Determine the [X, Y] coordinate at the center of the cell enclosing the given text.  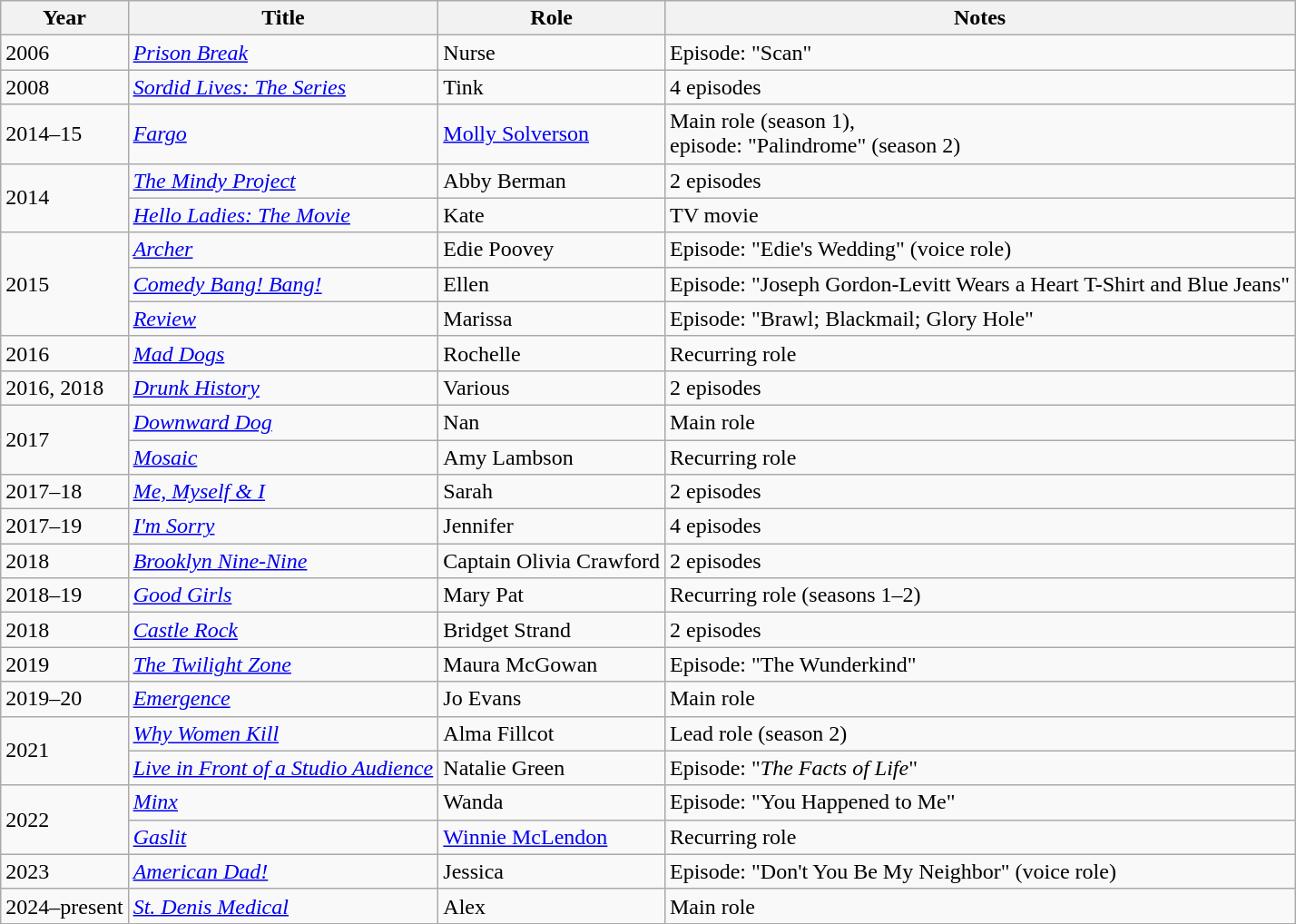
2017–18 [64, 492]
The Twilight Zone [283, 664]
Me, Myself & I [283, 492]
Maura McGowan [552, 664]
Review [283, 319]
Ellen [552, 284]
Castle Rock [283, 630]
Prison Break [283, 53]
Gaslit [283, 837]
Various [552, 388]
Hello Ladies: The Movie [283, 215]
Jessica [552, 871]
Nurse [552, 53]
Kate [552, 215]
Episode: "Don't You Be My Neighbor" (voice role) [979, 871]
Title [283, 18]
Episode: "The Facts of Life" [979, 768]
Recurring role (seasons 1–2) [979, 595]
2022 [64, 820]
Episode: "Joseph Gordon-Levitt Wears a Heart T-Shirt and Blue Jeans" [979, 284]
2021 [64, 751]
St. Denis Medical [283, 906]
Alma Fillcot [552, 733]
Mosaic [283, 457]
Emergence [283, 699]
Downward Dog [283, 422]
Minx [283, 802]
Amy Lambson [552, 457]
Role [552, 18]
Episode: "Brawl; Blackmail; Glory Hole" [979, 319]
Edie Poovey [552, 250]
Jo Evans [552, 699]
Abby Berman [552, 181]
Tink [552, 87]
Winnie McLendon [552, 837]
Jennifer [552, 526]
Year [64, 18]
Marissa [552, 319]
2017 [64, 439]
2008 [64, 87]
2016, 2018 [64, 388]
2006 [64, 53]
2014 [64, 198]
Natalie Green [552, 768]
American Dad! [283, 871]
Bridget Strand [552, 630]
2015 [64, 284]
Good Girls [283, 595]
2016 [64, 353]
Why Women Kill [283, 733]
Captain Olivia Crawford [552, 561]
2024–present [64, 906]
2023 [64, 871]
The Mindy Project [283, 181]
Comedy Bang! Bang! [283, 284]
Episode: "Scan" [979, 53]
2019 [64, 664]
2019–20 [64, 699]
Main role (season 1),episode: "Palindrome" (season 2) [979, 134]
Mary Pat [552, 595]
Wanda [552, 802]
2018–19 [64, 595]
I'm Sorry [283, 526]
Drunk History [283, 388]
TV movie [979, 215]
Archer [283, 250]
Episode: "You Happened to Me" [979, 802]
Rochelle [552, 353]
Episode: "Edie's Wedding" (voice role) [979, 250]
Episode: "The Wunderkind" [979, 664]
2017–19 [64, 526]
Alex [552, 906]
Fargo [283, 134]
Lead role (season 2) [979, 733]
Mad Dogs [283, 353]
Molly Solverson [552, 134]
Live in Front of a Studio Audience [283, 768]
Sarah [552, 492]
2014–15 [64, 134]
Sordid Lives: The Series [283, 87]
Notes [979, 18]
Nan [552, 422]
Brooklyn Nine-Nine [283, 561]
